Capture the cell that displays the provided text and extract its (X, Y) central coordinate. 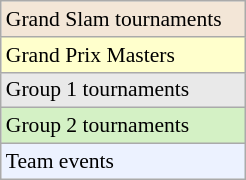
Group 1 tournaments (124, 90)
Grand Prix Masters (124, 55)
Team events (124, 162)
Group 2 tournaments (124, 126)
Grand Slam tournaments (124, 19)
